Extract the (x, y) coordinate from the center of the cell holding the provided text.  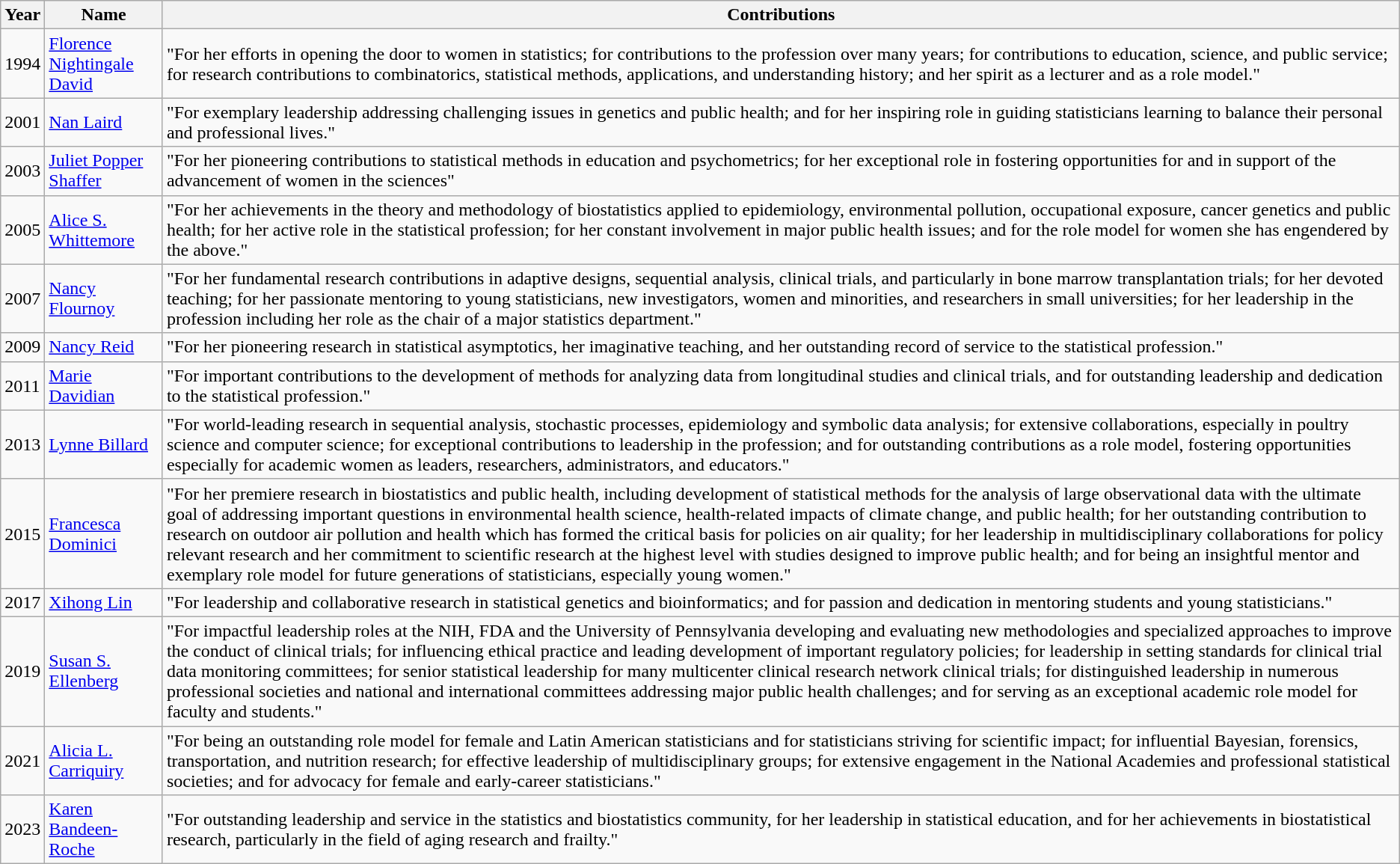
2011 (22, 386)
2003 (22, 171)
Alice S. Whittemore (104, 230)
Nan Laird (104, 123)
Nancy Flournoy (104, 298)
Nancy Reid (104, 347)
2009 (22, 347)
Juliet Popper Shaffer (104, 171)
Xihong Lin (104, 602)
Contributions (781, 15)
2015 (22, 533)
2021 (22, 760)
Francesca Dominici (104, 533)
1994 (22, 64)
Florence Nightingale David (104, 64)
Alicia L. Carriquiry (104, 760)
2017 (22, 602)
2005 (22, 230)
Susan S. Ellenberg (104, 671)
Marie Davidian (104, 386)
2013 (22, 444)
2019 (22, 671)
2023 (22, 830)
Karen Bandeen-Roche (104, 830)
2007 (22, 298)
Lynne Billard (104, 444)
Name (104, 15)
2001 (22, 123)
Year (22, 15)
